Output the (X, Y) coordinate of the center of the cell containing the given text.  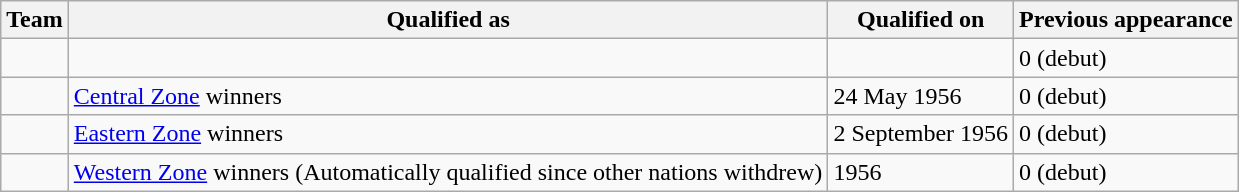
24 May 1956 (921, 96)
Central Zone winners (448, 96)
1956 (921, 172)
Previous appearance (1126, 20)
2 September 1956 (921, 134)
Qualified on (921, 20)
Western Zone winners (Automatically qualified since other nations withdrew) (448, 172)
Eastern Zone winners (448, 134)
Qualified as (448, 20)
Team (35, 20)
